Capture the cell that displays the provided text and extract its (x, y) central coordinate. 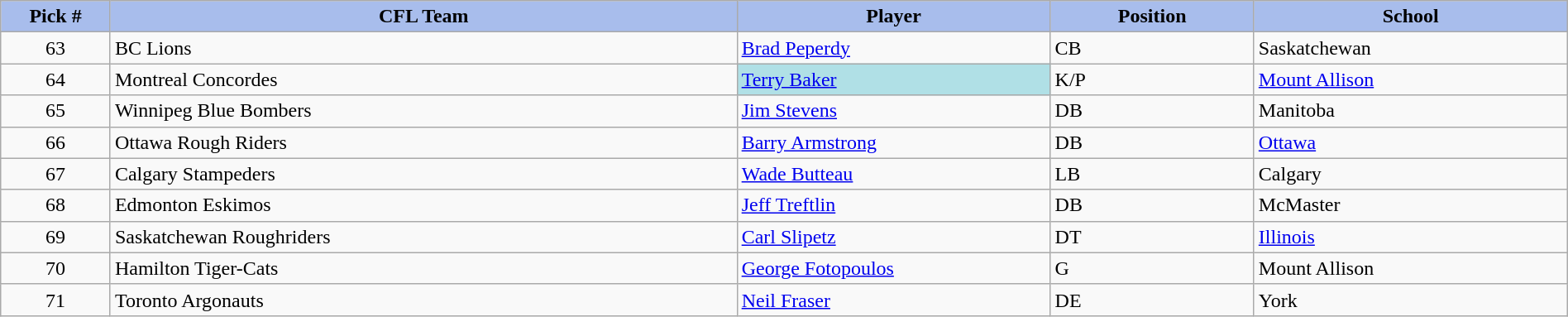
63 (56, 48)
Illinois (1411, 237)
Jeff Treftlin (893, 205)
G (1152, 268)
Saskatchewan Roughriders (423, 237)
Wade Butteau (893, 174)
Position (1152, 17)
Barry Armstrong (893, 142)
CB (1152, 48)
Carl Slipetz (893, 237)
65 (56, 111)
CFL Team (423, 17)
Ottawa (1411, 142)
Brad Peperdy (893, 48)
Calgary (1411, 174)
Montreal Concordes (423, 79)
School (1411, 17)
Hamilton Tiger-Cats (423, 268)
George Fotopoulos (893, 268)
Toronto Argonauts (423, 300)
York (1411, 300)
67 (56, 174)
64 (56, 79)
Player (893, 17)
Winnipeg Blue Bombers (423, 111)
DT (1152, 237)
DE (1152, 300)
Jim Stevens (893, 111)
BC Lions (423, 48)
Neil Fraser (893, 300)
Saskatchewan (1411, 48)
K/P (1152, 79)
70 (56, 268)
Ottawa Rough Riders (423, 142)
69 (56, 237)
Pick # (56, 17)
Manitoba (1411, 111)
66 (56, 142)
68 (56, 205)
Terry Baker (893, 79)
LB (1152, 174)
McMaster (1411, 205)
71 (56, 300)
Edmonton Eskimos (423, 205)
Calgary Stampeders (423, 174)
